Determine the (X, Y) coordinate at the center of the cell enclosing the given text.  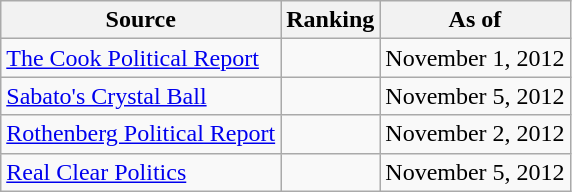
Source (141, 20)
Ranking (330, 20)
The Cook Political Report (141, 58)
Real Clear Politics (141, 172)
November 2, 2012 (475, 134)
November 1, 2012 (475, 58)
Sabato's Crystal Ball (141, 96)
As of (475, 20)
Rothenberg Political Report (141, 134)
